Return [x, y] of the center of cell containing provided text 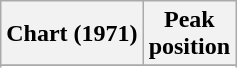
Peakposition [189, 34]
Chart (1971) [72, 34]
